Locate the cell with the specified text and output its (X, Y) center coordinate. 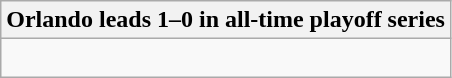
Orlando leads 1–0 in all-time playoff series (226, 20)
